Capture the cell that displays the provided text and extract its [x, y] central coordinate. 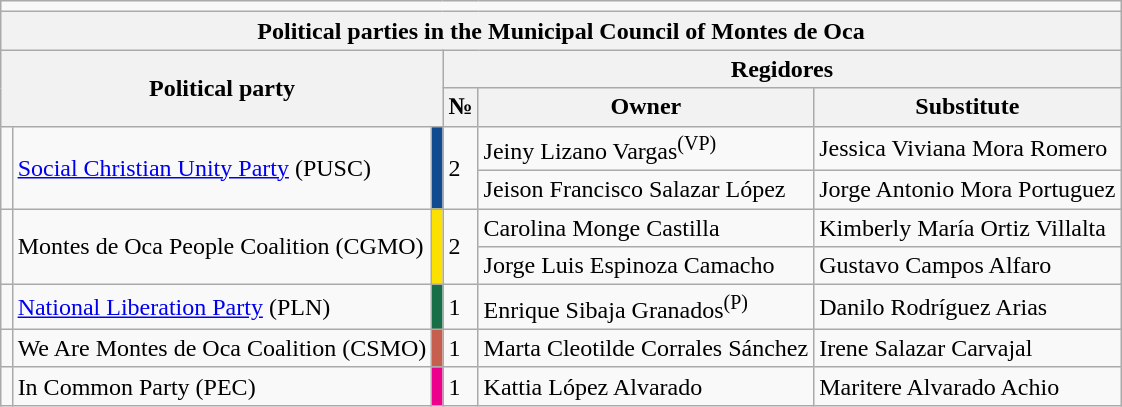
Marta Cleotilde Corrales Sánchez [646, 348]
Jessica Viviana Mora Romero [968, 148]
Kimberly María Ortiz Villalta [968, 228]
Social Christian Unity Party (PUSC) [222, 168]
Political parties in the Municipal Council of Montes de Oca [561, 31]
Kattia López Alvarado [646, 386]
Jeiny Lizano Vargas(VP) [646, 148]
№ [460, 107]
Maritere Alvarado Achio [968, 386]
Political party [222, 88]
Gustavo Campos Alfaro [968, 266]
National Liberation Party (PLN) [222, 308]
Jeison Francisco Salazar López [646, 190]
Enrique Sibaja Granados(P) [646, 308]
We Are Montes de Oca Coalition (CSMO) [222, 348]
In Common Party (PEC) [222, 386]
Regidores [782, 69]
Owner [646, 107]
Danilo Rodríguez Arias [968, 308]
Carolina Monge Castilla [646, 228]
Montes de Oca People Coalition (CGMO) [222, 247]
Irene Salazar Carvajal [968, 348]
Jorge Antonio Mora Portuguez [968, 190]
Substitute [968, 107]
Jorge Luis Espinoza Camacho [646, 266]
